Identify which cell holds the provided text, then report its [x, y] central coordinate. 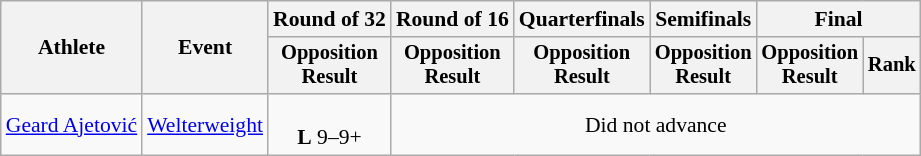
Athlete [72, 48]
Event [205, 48]
Rank [892, 66]
Round of 16 [452, 19]
Final [838, 19]
Welterweight [205, 124]
Geard Ajetović [72, 124]
Semifinals [704, 19]
L 9–9+ [330, 124]
Did not advance [656, 124]
Quarterfinals [582, 19]
Round of 32 [330, 19]
